From the cell containing the given text, extract its center point as [x, y] coordinate. 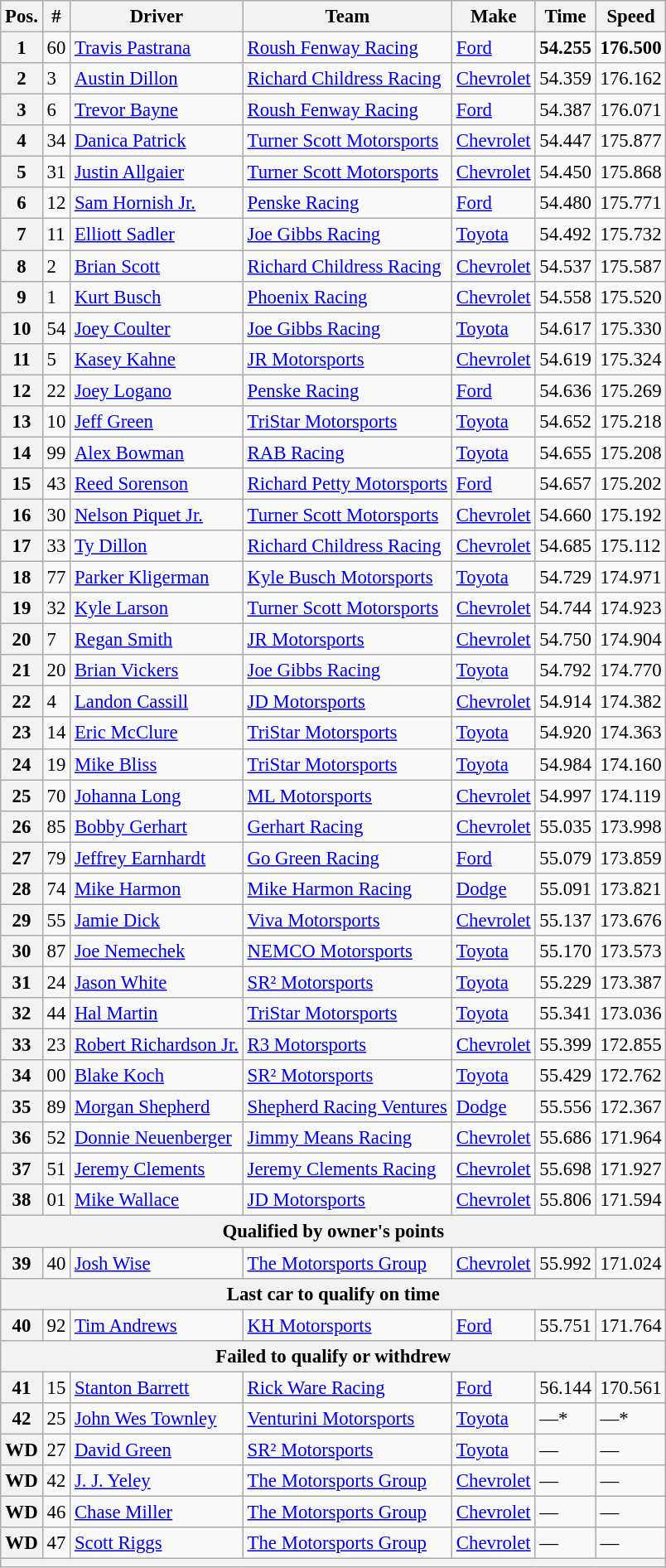
89 [56, 1107]
David Green [157, 1449]
54.255 [565, 48]
Mike Wallace [157, 1201]
174.382 [631, 702]
Brian Scott [157, 266]
175.877 [631, 141]
172.367 [631, 1107]
Qualified by owner's points [333, 1232]
Richard Petty Motorsports [347, 484]
Last car to qualify on time [333, 1294]
55.806 [565, 1201]
70 [56, 796]
Mike Harmon Racing [347, 889]
17 [22, 546]
54.480 [565, 203]
29 [22, 920]
Scott Riggs [157, 1543]
173.859 [631, 858]
Speed [631, 17]
Blake Koch [157, 1076]
174.904 [631, 640]
Ty Dillon [157, 546]
Jeremy Clements Racing [347, 1169]
Austin Dillon [157, 79]
171.024 [631, 1263]
174.770 [631, 670]
77 [56, 578]
54.537 [565, 266]
R3 Motorsports [347, 1045]
38 [22, 1201]
55.751 [565, 1325]
54 [56, 328]
173.573 [631, 951]
Mike Harmon [157, 889]
39 [22, 1263]
18 [22, 578]
175.520 [631, 297]
Jeremy Clements [157, 1169]
54.914 [565, 702]
Venturini Motorsports [347, 1419]
Pos. [22, 17]
Morgan Shepherd [157, 1107]
Mike Bliss [157, 764]
Failed to qualify or withdrew [333, 1356]
54.359 [565, 79]
Brian Vickers [157, 670]
54.744 [565, 608]
00 [56, 1076]
173.676 [631, 920]
172.855 [631, 1045]
Johanna Long [157, 796]
Reed Sorenson [157, 484]
Parker Kligerman [157, 578]
175.771 [631, 203]
43 [56, 484]
87 [56, 951]
55.035 [565, 826]
Donnie Neuenberger [157, 1138]
9 [22, 297]
26 [22, 826]
Kasey Kahne [157, 359]
54.558 [565, 297]
52 [56, 1138]
55.170 [565, 951]
54.636 [565, 390]
Rick Ware Racing [347, 1387]
Kyle Busch Motorsports [347, 578]
54.920 [565, 733]
Driver [157, 17]
55.429 [565, 1076]
55.992 [565, 1263]
Joe Nemechek [157, 951]
Robert Richardson Jr. [157, 1045]
55.341 [565, 1014]
Kurt Busch [157, 297]
ML Motorsports [347, 796]
46 [56, 1512]
35 [22, 1107]
171.594 [631, 1201]
Danica Patrick [157, 141]
Jimmy Means Racing [347, 1138]
54.729 [565, 578]
55.399 [565, 1045]
Go Green Racing [347, 858]
54.617 [565, 328]
173.998 [631, 826]
Gerhart Racing [347, 826]
54.660 [565, 515]
Jeffrey Earnhardt [157, 858]
85 [56, 826]
175.192 [631, 515]
44 [56, 1014]
Joey Logano [157, 390]
13 [22, 422]
54.792 [565, 670]
54.685 [565, 546]
Landon Cassill [157, 702]
175.732 [631, 235]
174.923 [631, 608]
174.363 [631, 733]
54.997 [565, 796]
79 [56, 858]
55.229 [565, 982]
47 [56, 1543]
Josh Wise [157, 1263]
Elliott Sadler [157, 235]
01 [56, 1201]
Jason White [157, 982]
21 [22, 670]
Team [347, 17]
51 [56, 1169]
8 [22, 266]
Chase Miller [157, 1512]
55.137 [565, 920]
Eric McClure [157, 733]
Time [565, 17]
54.450 [565, 172]
175.868 [631, 172]
175.218 [631, 422]
55.079 [565, 858]
56.144 [565, 1387]
Shepherd Racing Ventures [347, 1107]
174.971 [631, 578]
174.160 [631, 764]
55.686 [565, 1138]
175.112 [631, 546]
54.657 [565, 484]
Justin Allgaier [157, 172]
Phoenix Racing [347, 297]
36 [22, 1138]
Travis Pastrana [157, 48]
John Wes Townley [157, 1419]
175.208 [631, 452]
173.821 [631, 889]
55.556 [565, 1107]
Joey Coulter [157, 328]
60 [56, 48]
Make [494, 17]
175.330 [631, 328]
Jamie Dick [157, 920]
176.162 [631, 79]
172.762 [631, 1076]
RAB Racing [347, 452]
41 [22, 1387]
54.492 [565, 235]
# [56, 17]
176.071 [631, 110]
171.964 [631, 1138]
54.984 [565, 764]
54.750 [565, 640]
Bobby Gerhart [157, 826]
Stanton Barrett [157, 1387]
54.655 [565, 452]
NEMCO Motorsports [347, 951]
16 [22, 515]
170.561 [631, 1387]
55.091 [565, 889]
175.269 [631, 390]
99 [56, 452]
Kyle Larson [157, 608]
J. J. Yeley [157, 1481]
54.447 [565, 141]
175.324 [631, 359]
55.698 [565, 1169]
28 [22, 889]
171.927 [631, 1169]
Viva Motorsports [347, 920]
37 [22, 1169]
KH Motorsports [347, 1325]
Regan Smith [157, 640]
92 [56, 1325]
173.036 [631, 1014]
175.587 [631, 266]
Tim Andrews [157, 1325]
54.619 [565, 359]
176.500 [631, 48]
Nelson Piquet Jr. [157, 515]
171.764 [631, 1325]
74 [56, 889]
Hal Martin [157, 1014]
173.387 [631, 982]
Trevor Bayne [157, 110]
54.387 [565, 110]
54.652 [565, 422]
174.119 [631, 796]
175.202 [631, 484]
Sam Hornish Jr. [157, 203]
55 [56, 920]
Alex Bowman [157, 452]
Jeff Green [157, 422]
